Return the [x, y] coordinate for the center point of the cell that contains the specified text.  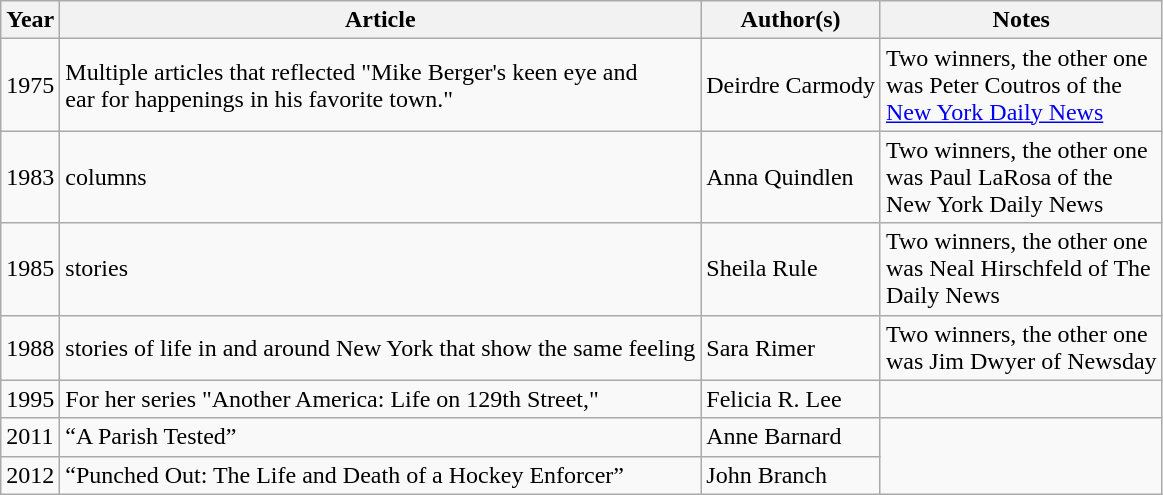
“A Parish Tested” [380, 437]
Article [380, 20]
Two winners, the other onewas Jim Dwyer of Newsday [1021, 348]
John Branch [791, 475]
stories [380, 269]
1995 [30, 399]
Sara Rimer [791, 348]
Deirdre Carmody [791, 85]
Author(s) [791, 20]
columns [380, 177]
1975 [30, 85]
Felicia R. Lee [791, 399]
Two winners, the other onewas Peter Coutros of theNew York Daily News [1021, 85]
2012 [30, 475]
Anna Quindlen [791, 177]
Sheila Rule [791, 269]
stories of life in and around New York that show the same feeling [380, 348]
Year [30, 20]
Notes [1021, 20]
Anne Barnard [791, 437]
1985 [30, 269]
Two winners, the other onewas Paul LaRosa of theNew York Daily News [1021, 177]
1988 [30, 348]
Multiple articles that reflected "Mike Berger's keen eye andear for happenings in his favorite town." [380, 85]
2011 [30, 437]
For her series "Another America: Life on 129th Street," [380, 399]
1983 [30, 177]
Two winners, the other onewas Neal Hirschfeld of TheDaily News [1021, 269]
“Punched Out: The Life and Death of a Hockey Enforcer” [380, 475]
